Extract the [x, y] coordinate from the center of the cell holding the provided text.  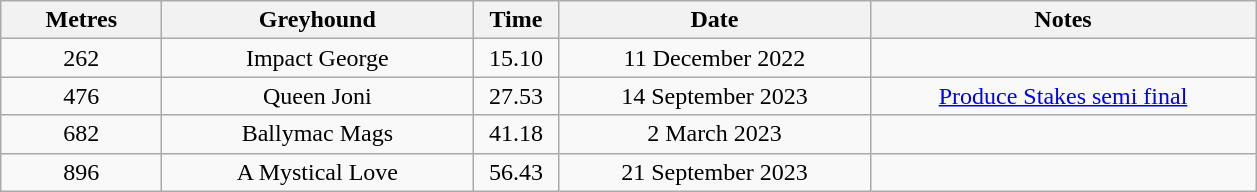
Produce Stakes semi final [1063, 96]
Metres [82, 20]
A Mystical Love [318, 172]
Queen Joni [318, 96]
56.43 [516, 172]
Time [516, 20]
896 [82, 172]
Date [714, 20]
27.53 [516, 96]
41.18 [516, 134]
14 September 2023 [714, 96]
Notes [1063, 20]
Impact George [318, 58]
Ballymac Mags [318, 134]
Greyhound [318, 20]
21 September 2023 [714, 172]
262 [82, 58]
476 [82, 96]
682 [82, 134]
2 March 2023 [714, 134]
11 December 2022 [714, 58]
15.10 [516, 58]
